Return the (X, Y) coordinate for the center point of the cell that contains the specified text.  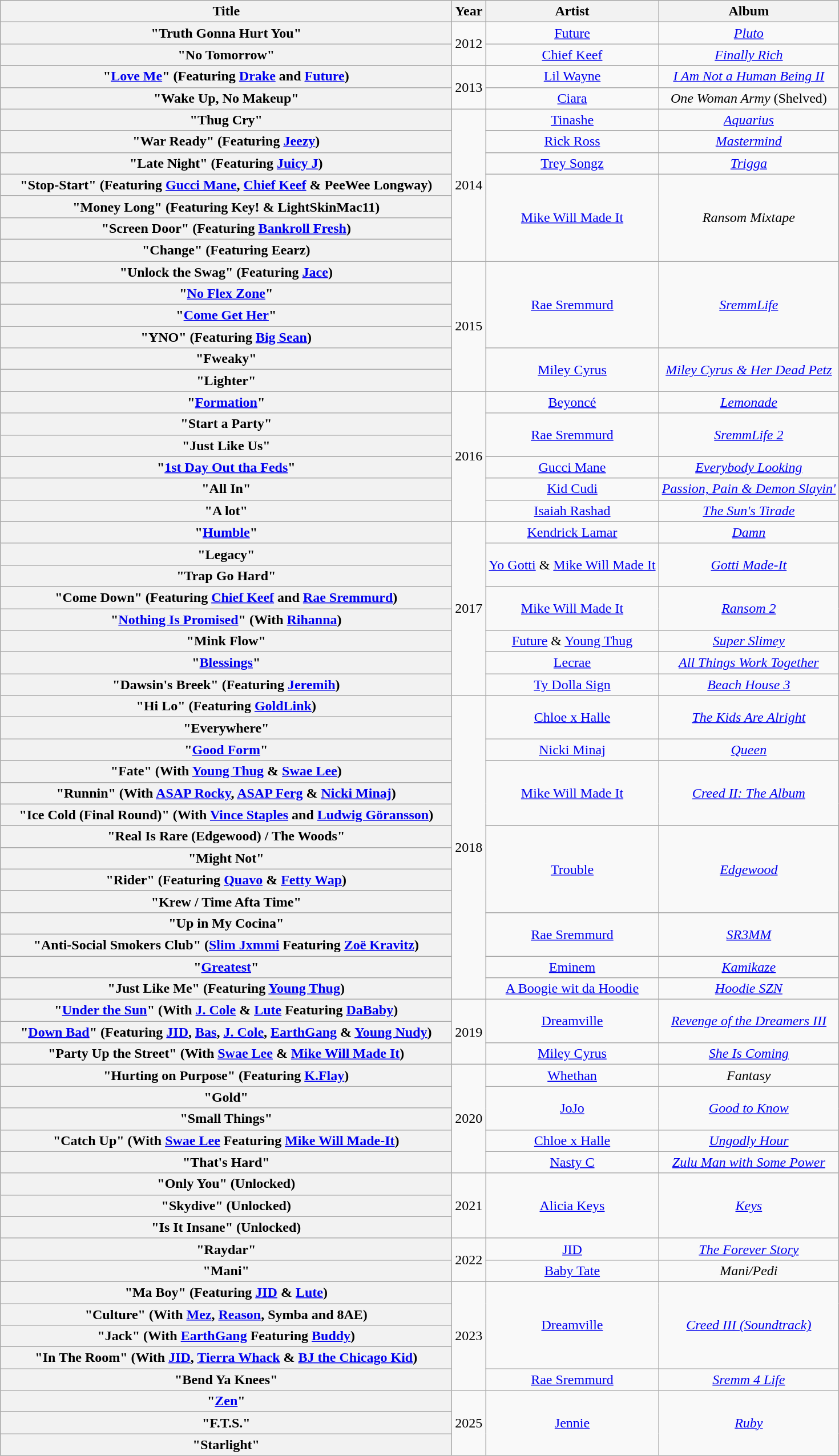
2019 (469, 1032)
"A lot" (226, 511)
2023 (469, 1336)
Tinashe (572, 120)
A Boogie wit da Hoodie (572, 989)
2013 (469, 87)
Kendrick Lamar (572, 532)
Yo Gotti & Mike Will Made It (572, 565)
"Anti-Social Smokers Club" (Slim Jxmmi Featuring Zoë Kravitz) (226, 945)
"Love Me" (Featuring Drake and Future) (226, 76)
2016 (469, 456)
Beyoncé (572, 402)
"Only You" (Unlocked) (226, 1184)
Gotti Made-It (749, 565)
The Forever Story (749, 1249)
"Lighter" (226, 381)
"Dawsin's Breek" (Featuring Jeremih) (226, 685)
SremmLife (749, 305)
"Just Like Us" (226, 446)
Ungodly Hour (749, 1140)
"1st Day Out tha Feds" (226, 467)
"Good Form" (226, 750)
"Change" (Featuring Eearz) (226, 250)
Beach House 3 (749, 685)
Future & Young Thug (572, 641)
Good to Know (749, 1108)
2021 (469, 1206)
"Late Night" (Featuring Juicy J) (226, 163)
Lecrae (572, 663)
Nicki Minaj (572, 750)
Hoodie SZN (749, 989)
"Come Get Her" (226, 316)
"Hi Lo" (Featuring GoldLink) (226, 706)
"Raydar" (226, 1249)
"Down Bad" (Featuring JID, Bas, J. Cole, EarthGang & Young Nudy) (226, 1032)
"Come Down" (Featuring Chief Keef and Rae Sremmurd) (226, 597)
"Just Like Me" (Featuring Young Thug) (226, 989)
"Rider" (Featuring Quavo & Fetty Wap) (226, 880)
Creed III (Soundtrack) (749, 1325)
"Start a Party" (226, 424)
"That's Hard" (226, 1162)
Miley Cyrus & Her Dead Petz (749, 370)
Year (469, 11)
"Zen" (226, 1401)
Ty Dolla Sign (572, 685)
"Fate" (With Young Thug & Swae Lee) (226, 771)
"Thug Cry" (226, 120)
Keys (749, 1206)
Mastermind (749, 141)
Future (572, 33)
Mani/Pedi (749, 1271)
"Bend Ya Knees" (226, 1380)
Zulu Man with Some Power (749, 1162)
"F.T.S." (226, 1423)
"Mink Flow" (226, 641)
"Gold" (226, 1097)
Trigga (749, 163)
One Woman Army (Shelved) (749, 98)
Passion, Pain & Demon Slayin' (749, 489)
"Screen Door" (Featuring Bankroll Fresh) (226, 228)
"Trap Go Hard" (226, 576)
"Ice Cold (Final Round)" (With Vince Staples and Ludwig Göransson) (226, 815)
"Stop-Start" (Featuring Gucci Mane, Chief Keef & PeeWee Longway) (226, 185)
Pluto (749, 33)
"Is It Insane" (Unlocked) (226, 1227)
"Everywhere" (226, 728)
"Humble" (226, 532)
Lil Wayne (572, 76)
"Wake Up, No Makeup" (226, 98)
2022 (469, 1260)
Finally Rich (749, 55)
"Formation" (226, 402)
"Fweaky" (226, 359)
Kid Cudi (572, 489)
"Catch Up" (With Swae Lee Featuring Mike Will Made-It) (226, 1140)
Sremm 4 Life (749, 1380)
Baby Tate (572, 1271)
2025 (469, 1423)
Revenge of the Dreamers III (749, 1021)
Jennie (572, 1423)
"YNO" (Featuring Big Sean) (226, 337)
"War Ready" (Featuring Jeezy) (226, 141)
She Is Coming (749, 1054)
2020 (469, 1119)
"Blessings" (226, 663)
Lemonade (749, 402)
The Sun's Tirade (749, 511)
"Legacy" (226, 554)
JID (572, 1249)
"Truth Gonna Hurt You" (226, 33)
I Am Not a Human Being II (749, 76)
Queen (749, 750)
Everybody Looking (749, 467)
"Real Is Rare (Edgewood) / The Woods" (226, 836)
All Things Work Together (749, 663)
SremmLife 2 (749, 435)
"All In" (226, 489)
Title (226, 11)
"Starlight" (226, 1445)
"Runnin" (With ASAP Rocky, ASAP Ferg & Nicki Minaj) (226, 793)
Rick Ross (572, 141)
Chief Keef (572, 55)
"No Flex Zone" (226, 294)
Damn (749, 532)
Fantasy (749, 1075)
"In The Room" (With JID, Tierra Whack & BJ the Chicago Kid) (226, 1358)
"Small Things" (226, 1119)
"Money Long" (Featuring Key! & LightSkinMac11) (226, 207)
Whethan (572, 1075)
"Under the Sun" (With J. Cole & Lute Featuring DaBaby) (226, 1010)
Ciara (572, 98)
Eminem (572, 967)
Kamikaze (749, 967)
"No Tomorrow" (226, 55)
Super Slimey (749, 641)
"Up in My Cocina" (226, 923)
"Party Up the Street" (With Swae Lee & Mike Will Made It) (226, 1054)
"Krew / Time Afta Time" (226, 901)
"Greatest" (226, 967)
Creed II: The Album (749, 793)
"Jack" (With EarthGang Featuring Buddy) (226, 1336)
2015 (469, 326)
Nasty C (572, 1162)
Ransom Mixtape (749, 217)
"Skydive" (Unlocked) (226, 1206)
2018 (469, 848)
"Might Not" (226, 858)
Ruby (749, 1423)
2017 (469, 608)
SR3MM (749, 934)
Album (749, 11)
Alicia Keys (572, 1206)
Gucci Mane (572, 467)
"Ma Boy" (Featuring JID & Lute) (226, 1292)
JoJo (572, 1108)
Trouble (572, 869)
"Mani" (226, 1271)
2012 (469, 44)
Edgewood (749, 869)
The Kids Are Alright (749, 717)
Trey Songz (572, 163)
"Nothing Is Promised" (With Rihanna) (226, 619)
"Unlock the Swag" (Featuring Jace) (226, 272)
Ransom 2 (749, 608)
Isaiah Rashad (572, 511)
"Culture" (With Mez, Reason, Symba and 8AE) (226, 1314)
Artist (572, 11)
"Hurting on Purpose" (Featuring K.Flay) (226, 1075)
Aquarius (749, 120)
2014 (469, 185)
